Capture the cell that displays the provided text and extract its (X, Y) central coordinate. 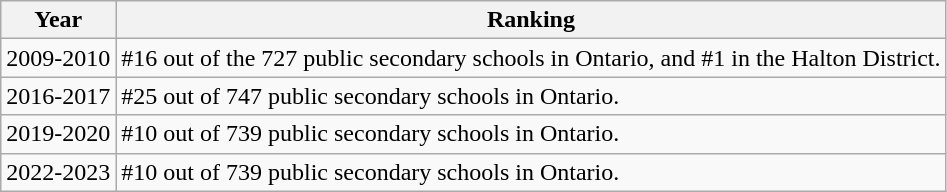
2016-2017 (58, 96)
2019-2020 (58, 134)
#16 out of the 727 public secondary schools in Ontario, and #1 in the Halton District. (531, 58)
#25 out of 747 public secondary schools in Ontario. (531, 96)
Year (58, 20)
Ranking (531, 20)
2022-2023 (58, 172)
2009-2010 (58, 58)
